For the text-containing cell, return its midpoint in (X, Y) coordinate format. 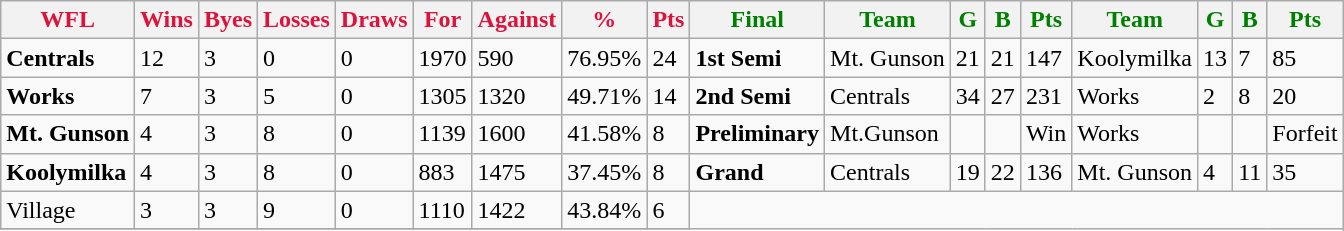
136 (1046, 172)
12 (167, 58)
1st Semi (758, 58)
Wins (167, 20)
1320 (517, 96)
22 (1002, 172)
1139 (442, 134)
19 (968, 172)
13 (1216, 58)
1475 (517, 172)
9 (297, 210)
14 (668, 96)
1305 (442, 96)
1422 (517, 210)
883 (442, 172)
For (442, 20)
% (604, 20)
Grand (758, 172)
Preliminary (758, 134)
Losses (297, 20)
147 (1046, 58)
Win (1046, 134)
43.84% (604, 210)
20 (1305, 96)
WFL (68, 20)
Final (758, 20)
1600 (517, 134)
27 (1002, 96)
37.45% (604, 172)
Forfeit (1305, 134)
6 (668, 210)
590 (517, 58)
76.95% (604, 58)
41.58% (604, 134)
Village (68, 210)
1970 (442, 58)
85 (1305, 58)
34 (968, 96)
1110 (442, 210)
35 (1305, 172)
24 (668, 58)
Against (517, 20)
2nd Semi (758, 96)
2 (1216, 96)
49.71% (604, 96)
5 (297, 96)
Mt.Gunson (888, 134)
11 (1250, 172)
Byes (228, 20)
Draws (374, 20)
231 (1046, 96)
